Find where the given text appears and provide that cell's center as (X, Y) coordinate. 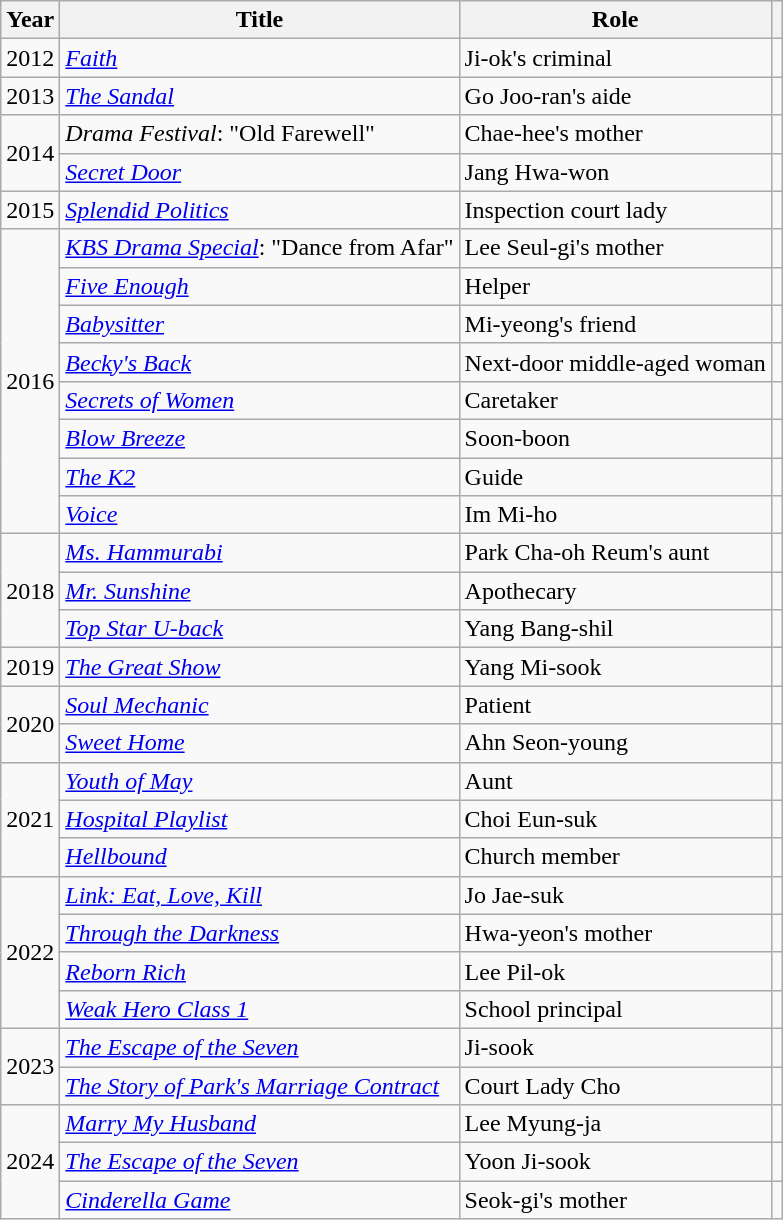
Soon-boon (615, 438)
Park Cha-oh Reum's aunt (615, 553)
Jang Hwa-won (615, 172)
Faith (260, 58)
The K2 (260, 477)
Inspection court lady (615, 210)
2014 (30, 153)
2019 (30, 667)
The Sandal (260, 96)
2018 (30, 591)
2021 (30, 819)
Blow Breeze (260, 438)
2016 (30, 381)
Seok-gi's mother (615, 1200)
2022 (30, 952)
Next-door middle-aged woman (615, 362)
Cinderella Game (260, 1200)
Yoon Ji-sook (615, 1162)
Hospital Playlist (260, 819)
Ji-sook (615, 1047)
Voice (260, 515)
Drama Festival: "Old Farewell" (260, 134)
Link: Eat, Love, Kill (260, 895)
Ms. Hammurabi (260, 553)
Reborn Rich (260, 971)
Aunt (615, 781)
Babysitter (260, 324)
Title (260, 20)
Helper (615, 286)
2023 (30, 1066)
Yang Bang-shil (615, 629)
2012 (30, 58)
Soul Mechanic (260, 705)
Marry My Husband (260, 1124)
Weak Hero Class 1 (260, 1009)
Five Enough (260, 286)
Year (30, 20)
Role (615, 20)
Ahn Seon-young (615, 743)
Sweet Home (260, 743)
Youth of May (260, 781)
Mr. Sunshine (260, 591)
The Story of Park's Marriage Contract (260, 1085)
Through the Darkness (260, 933)
Yang Mi-sook (615, 667)
Im Mi-ho (615, 515)
2015 (30, 210)
Lee Pil-ok (615, 971)
Lee Myung-ja (615, 1124)
Mi-yeong's friend (615, 324)
School principal (615, 1009)
Guide (615, 477)
2020 (30, 724)
Choi Eun-suk (615, 819)
Hellbound (260, 857)
Secret Door (260, 172)
Jo Jae-suk (615, 895)
2024 (30, 1162)
Becky's Back (260, 362)
Splendid Politics (260, 210)
Secrets of Women (260, 400)
Lee Seul-gi's mother (615, 248)
Court Lady Cho (615, 1085)
Apothecary (615, 591)
Caretaker (615, 400)
Top Star U-back (260, 629)
Hwa-yeon's mother (615, 933)
2013 (30, 96)
Chae-hee's mother (615, 134)
Church member (615, 857)
Patient (615, 705)
KBS Drama Special: "Dance from Afar" (260, 248)
Go Joo-ran's aide (615, 96)
The Great Show (260, 667)
Ji-ok's criminal (615, 58)
